Find where the given text appears and provide that cell's center as [x, y] coordinate. 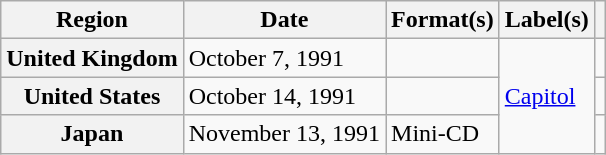
Japan [92, 134]
Mini-CD [443, 134]
Region [92, 20]
United States [92, 96]
October 7, 1991 [284, 58]
November 13, 1991 [284, 134]
Format(s) [443, 20]
Capitol [546, 96]
Label(s) [546, 20]
Date [284, 20]
United Kingdom [92, 58]
October 14, 1991 [284, 96]
